For the text-containing cell, return its midpoint in (x, y) coordinate format. 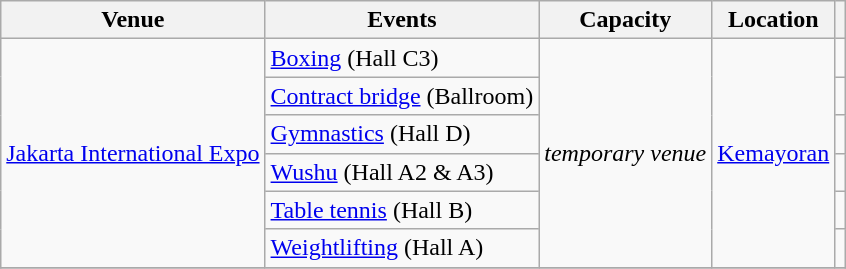
Venue (133, 20)
Kemayoran (774, 153)
Events (402, 20)
Wushu (Hall A2 & A3) (402, 172)
Gymnastics (Hall D) (402, 134)
Jakarta International Expo (133, 153)
Table tennis (Hall B) (402, 210)
Location (774, 20)
Boxing (Hall C3) (402, 58)
Weightlifting (Hall A) (402, 248)
temporary venue (626, 153)
Capacity (626, 20)
Contract bridge (Ballroom) (402, 96)
